Find where the given text appears and provide that cell's center as [x, y] coordinate. 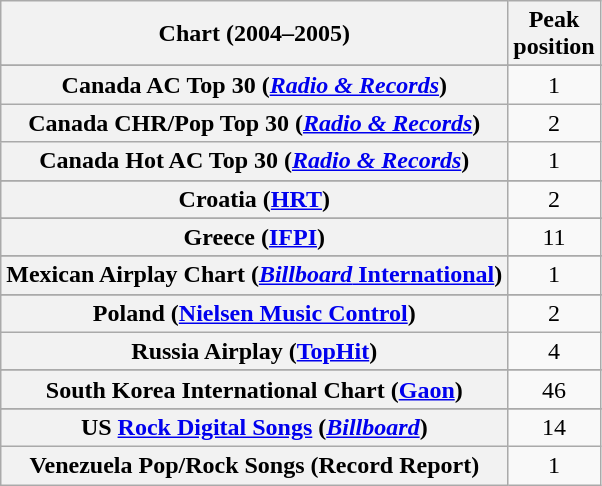
14 [554, 427]
46 [554, 389]
Venezuela Pop/Rock Songs (Record Report) [254, 465]
South Korea International Chart (Gaon) [254, 389]
US Rock Digital Songs (Billboard) [254, 427]
Canada CHR/Pop Top 30 (Radio & Records) [254, 123]
Croatia (HRT) [254, 199]
11 [554, 237]
Canada AC Top 30 (Radio & Records) [254, 85]
4 [554, 351]
Peakposition [554, 34]
Chart (2004–2005) [254, 34]
Russia Airplay (TopHit) [254, 351]
Greece (IFPI) [254, 237]
Mexican Airplay Chart (Billboard International) [254, 275]
Canada Hot AC Top 30 (Radio & Records) [254, 161]
Poland (Nielsen Music Control) [254, 313]
